Scan for the cell matching the given text and deliver its [X, Y] coordinate at center. 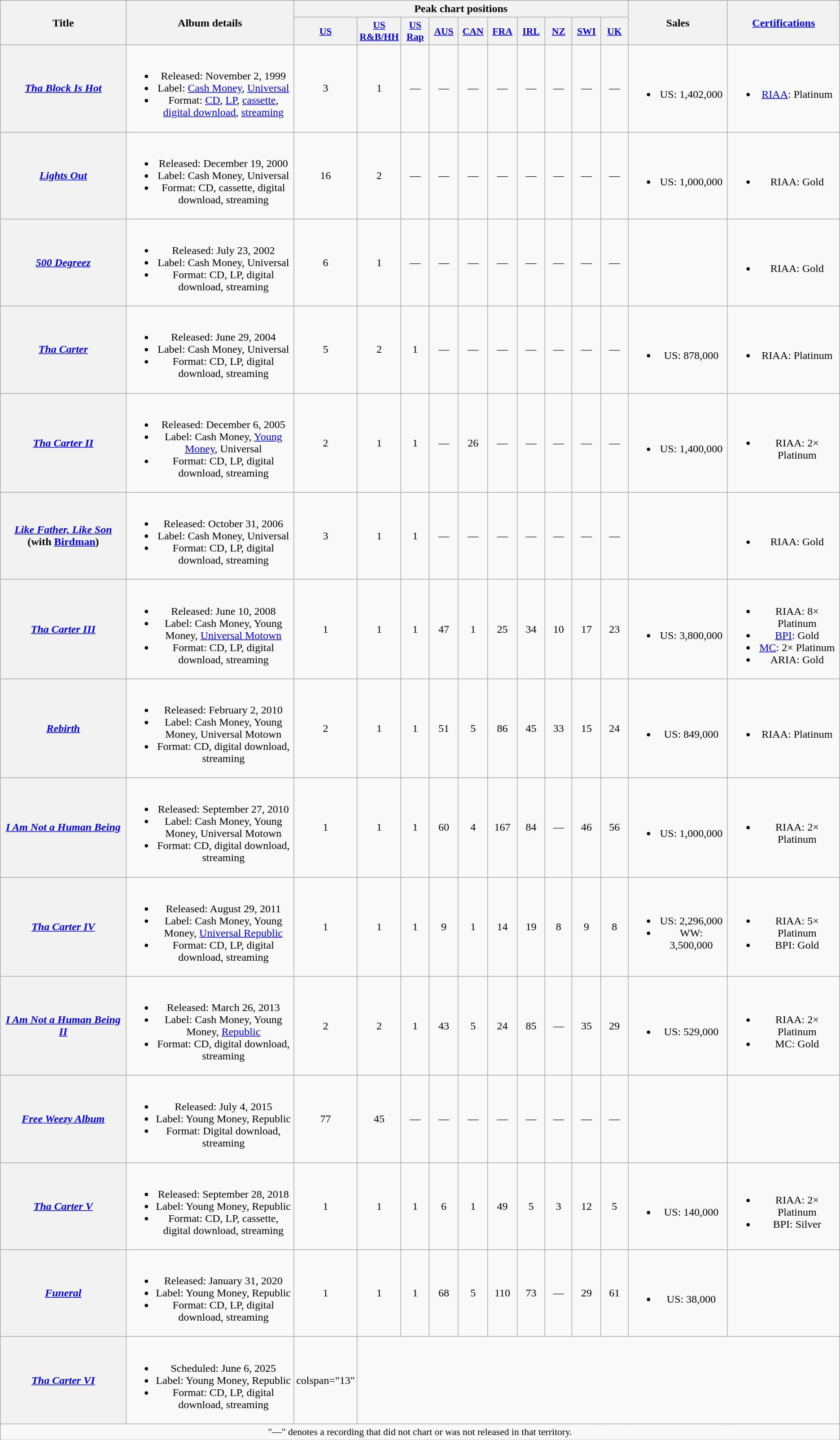
Released: August 29, 2011Label: Cash Money, Young Money, Universal RepublicFormat: CD, LP, digital download, streaming [210, 926]
US: 3,800,000 [678, 629]
10 [559, 629]
FRA [503, 31]
17 [586, 629]
68 [444, 1293]
Released: December 6, 2005Label: Cash Money, Young Money, UniversalFormat: CD, LP, digital download, streaming [210, 442]
33 [559, 728]
US [326, 31]
RIAA: 2× PlatinumBPI: Silver [783, 1206]
Title [63, 22]
4 [473, 827]
Released: March 26, 2013Label: Cash Money, Young Money, RepublicFormat: CD, digital download, streaming [210, 1026]
Sales [678, 22]
43 [444, 1026]
US: 1,402,000 [678, 88]
60 [444, 827]
NZ [559, 31]
RIAA: 8× PlatinumBPI: GoldMC: 2× PlatinumARIA: Gold [783, 629]
US: 2,296,000WW: 3,500,000 [678, 926]
US: 878,000 [678, 350]
Like Father, Like Son(with Birdman) [63, 536]
500 Degreez [63, 263]
167 [503, 827]
Tha Carter II [63, 442]
"—" denotes a recording that did not chart or was not released in that territory. [420, 1432]
IRL [531, 31]
85 [531, 1026]
Tha Carter [63, 350]
Released: September 28, 2018Label: Young Money, RepublicFormat: CD, LP, cassette, digital download, streaming [210, 1206]
23 [615, 629]
86 [503, 728]
77 [326, 1119]
Peak chart positions [461, 9]
61 [615, 1293]
I Am Not a Human Being II [63, 1026]
Released: December 19, 2000Label: Cash Money, UniversalFormat: CD, cassette, digital download, streaming [210, 175]
US: 849,000 [678, 728]
US: 140,000 [678, 1206]
Funeral [63, 1293]
25 [503, 629]
Tha Carter IV [63, 926]
Released: January 31, 2020Label: Young Money, RepublicFormat: CD, LP, digital download, streaming [210, 1293]
Tha Carter III [63, 629]
US: 1,400,000 [678, 442]
110 [503, 1293]
RIAA: 2× PlatinumMC: Gold [783, 1026]
I Am Not a Human Being [63, 827]
Rebirth [63, 728]
47 [444, 629]
Tha Block Is Hot [63, 88]
colspan="13" [326, 1380]
Released: June 29, 2004Label: Cash Money, UniversalFormat: CD, LP, digital download, streaming [210, 350]
AUS [444, 31]
35 [586, 1026]
US: 38,000 [678, 1293]
Tha Carter VI [63, 1380]
56 [615, 827]
Released: July 4, 2015Label: Young Money, RepublicFormat: Digital download, streaming [210, 1119]
SWI [586, 31]
USRap [416, 31]
73 [531, 1293]
Scheduled: June 6, 2025Label: Young Money, RepublicFormat: CD, LP, digital download, streaming [210, 1380]
Released: October 31, 2006Label: Cash Money, UniversalFormat: CD, LP, digital download, streaming [210, 536]
RIAA: 5× PlatinumBPI: Gold [783, 926]
Certifications [783, 22]
Lights Out [63, 175]
Free Weezy Album [63, 1119]
16 [326, 175]
15 [586, 728]
14 [503, 926]
12 [586, 1206]
UK [615, 31]
USR&B/HH [379, 31]
CAN [473, 31]
26 [473, 442]
US: 529,000 [678, 1026]
46 [586, 827]
Released: September 27, 2010Label: Cash Money, Young Money, Universal MotownFormat: CD, digital download, streaming [210, 827]
34 [531, 629]
Album details [210, 22]
Tha Carter V [63, 1206]
Released: July 23, 2002Label: Cash Money, UniversalFormat: CD, LP, digital download, streaming [210, 263]
84 [531, 827]
Released: June 10, 2008Label: Cash Money, Young Money, Universal MotownFormat: CD, LP, digital download, streaming [210, 629]
51 [444, 728]
Released: November 2, 1999Label: Cash Money, UniversalFormat: CD, LP, cassette, digital download, streaming [210, 88]
49 [503, 1206]
19 [531, 926]
Released: February 2, 2010Label: Cash Money, Young Money, Universal MotownFormat: CD, digital download, streaming [210, 728]
